Capture the cell that displays the provided text and extract its (x, y) central coordinate. 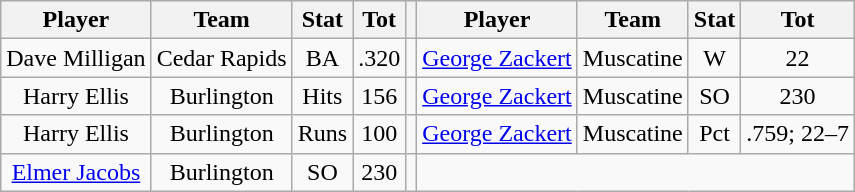
Hits (322, 96)
Runs (322, 134)
156 (380, 96)
Pct (714, 134)
W (714, 58)
Cedar Rapids (222, 58)
.320 (380, 58)
.759; 22–7 (798, 134)
Dave Milligan (76, 58)
BA (322, 58)
100 (380, 134)
22 (798, 58)
Elmer Jacobs (76, 172)
